Output the [X, Y] coordinate of the center of the cell containing the given text.  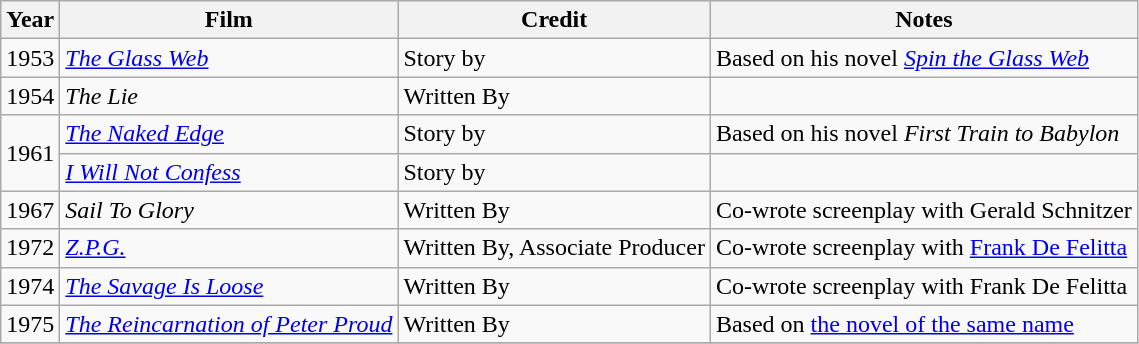
Year [30, 20]
1974 [30, 286]
Based on the novel of the same name [924, 324]
Notes [924, 20]
The Naked Edge [229, 134]
The Lie [229, 96]
Based on his novel First Train to Babylon [924, 134]
Sail To Glory [229, 210]
Film [229, 20]
Co-wrote screenplay with Gerald Schnitzer [924, 210]
1961 [30, 153]
The Savage Is Loose [229, 286]
The Glass Web [229, 58]
I Will Not Confess [229, 172]
1954 [30, 96]
The Reincarnation of Peter Proud [229, 324]
Credit [554, 20]
1972 [30, 248]
1953 [30, 58]
Z.P.G. [229, 248]
1967 [30, 210]
Based on his novel Spin the Glass Web [924, 58]
Written By, Associate Producer [554, 248]
1975 [30, 324]
